For the text-containing cell, return its midpoint in [x, y] coordinate format. 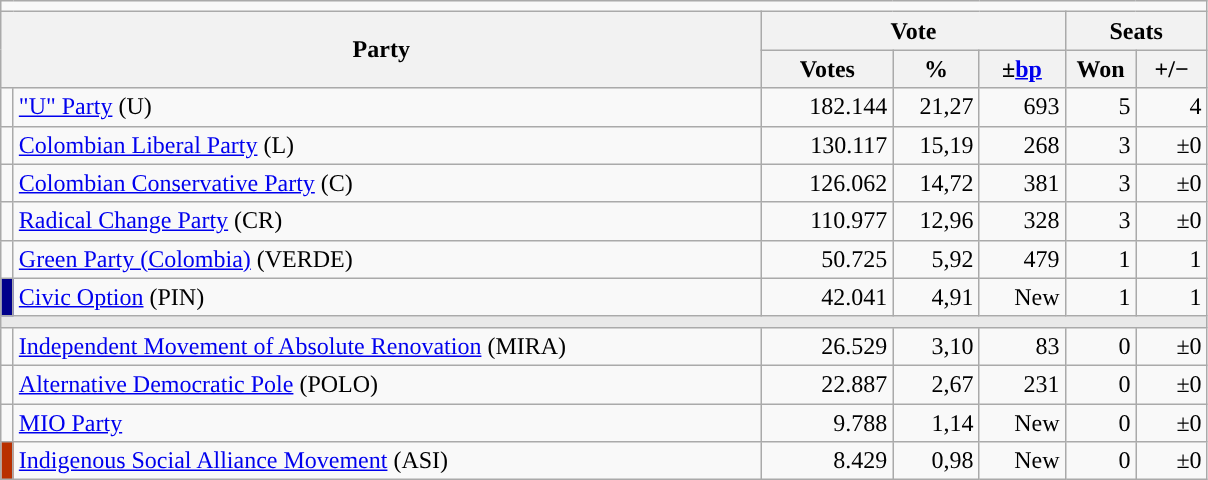
Colombian Liberal Party (L) [387, 145]
Won [1100, 69]
1,14 [936, 423]
50.725 [828, 259]
MIO Party [387, 423]
693 [1022, 107]
Seats [1136, 31]
22.887 [828, 384]
12,96 [936, 221]
Party [382, 50]
130.117 [828, 145]
9.788 [828, 423]
3,10 [936, 346]
4,91 [936, 297]
42.041 [828, 297]
8.429 [828, 461]
Votes [828, 69]
26.529 [828, 346]
479 [1022, 259]
182.144 [828, 107]
±bp [1022, 69]
5 [1100, 107]
381 [1022, 183]
Green Party (Colombia) (VERDE) [387, 259]
21,27 [936, 107]
Civic Option (PIN) [387, 297]
268 [1022, 145]
Alternative Democratic Pole (POLO) [387, 384]
15,19 [936, 145]
4 [1172, 107]
2,67 [936, 384]
+/− [1172, 69]
0,98 [936, 461]
"U" Party (U) [387, 107]
% [936, 69]
Independent Movement of Absolute Renovation (MIRA) [387, 346]
5,92 [936, 259]
Indigenous Social Alliance Movement (ASI) [387, 461]
126.062 [828, 183]
Colombian Conservative Party (C) [387, 183]
Vote [914, 31]
Radical Change Party (CR) [387, 221]
328 [1022, 221]
14,72 [936, 183]
110.977 [828, 221]
231 [1022, 384]
83 [1022, 346]
